Find where the given text appears and provide that cell's center as [X, Y] coordinate. 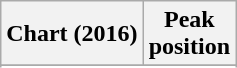
Peak position [189, 34]
Chart (2016) [72, 34]
